Pinpoint the cell where the given text exists, returning its [X, Y] midpoint coordinate. 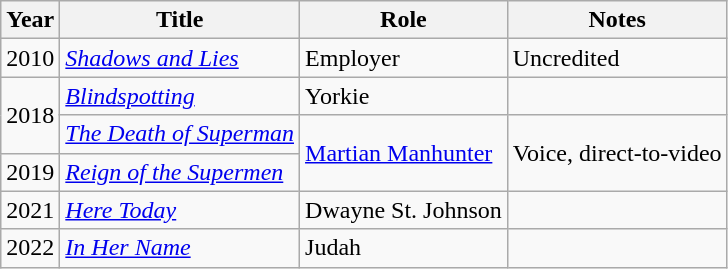
Blindspotting [180, 96]
2021 [30, 210]
In Her Name [180, 248]
Uncredited [617, 58]
Yorkie [404, 96]
2019 [30, 172]
Judah [404, 248]
Employer [404, 58]
Year [30, 20]
Here Today [180, 210]
Notes [617, 20]
Title [180, 20]
2022 [30, 248]
Role [404, 20]
Shadows and Lies [180, 58]
2010 [30, 58]
The Death of Superman [180, 134]
Dwayne St. Johnson [404, 210]
Voice, direct-to-video [617, 153]
Reign of the Supermen [180, 172]
Martian Manhunter [404, 153]
2018 [30, 115]
